Detect which cell encompasses the target text, then output its [X, Y] center coordinate. 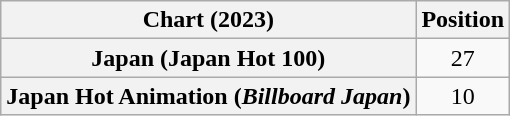
Japan (Japan Hot 100) [208, 58]
10 [463, 96]
Position [463, 20]
Japan Hot Animation (Billboard Japan) [208, 96]
27 [463, 58]
Chart (2023) [208, 20]
